From the cell containing the given text, extract its center point as (x, y) coordinate. 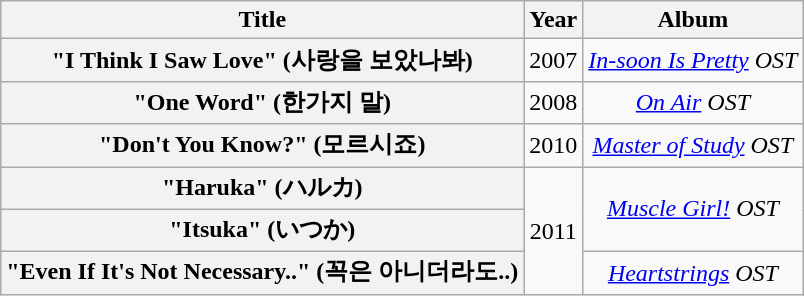
2008 (554, 102)
"Itsuka" (いつか) (262, 230)
"One Word" (한가지 말) (262, 102)
Master of Study OST (693, 146)
Muscle Girl! OST (693, 208)
Year (554, 20)
"Haruka" (ハルカ) (262, 188)
"Even If It's Not Necessary.." (꼭은 아니더라도..) (262, 274)
"Don't You Know?" (모르시죠) (262, 146)
2010 (554, 146)
On Air OST (693, 102)
2007 (554, 60)
Heartstrings OST (693, 274)
2011 (554, 230)
"I Think I Saw Love" (사랑을 보았나봐) (262, 60)
Title (262, 20)
Album (693, 20)
In-soon Is Pretty OST (693, 60)
